Detect which cell encompasses the target text, then output its [x, y] center coordinate. 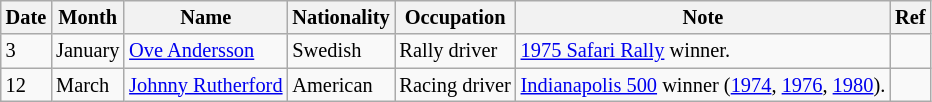
1975 Safari Rally winner. [703, 51]
Note [703, 17]
Ref [910, 17]
Swedish [340, 51]
Nationality [340, 17]
Name [206, 17]
Occupation [454, 17]
Rally driver [454, 51]
Indianapolis 500 winner (1974, 1976, 1980). [703, 85]
Johnny Rutherford [206, 85]
January [88, 51]
American [340, 85]
Month [88, 17]
Ove Andersson [206, 51]
Racing driver [454, 85]
3 [26, 51]
12 [26, 85]
Date [26, 17]
March [88, 85]
